Scan for the cell matching the given text and deliver its [X, Y] coordinate at center. 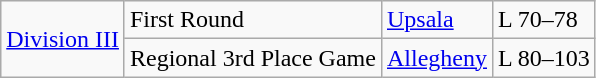
First Round [252, 20]
L 80–103 [544, 58]
Allegheny [436, 58]
Regional 3rd Place Game [252, 58]
L 70–78 [544, 20]
Division III [63, 39]
Upsala [436, 20]
